Scan for the cell matching the given text and deliver its (X, Y) coordinate at center. 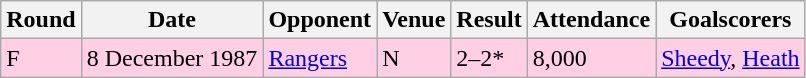
N (414, 58)
Date (172, 20)
Goalscorers (730, 20)
2–2* (489, 58)
Rangers (320, 58)
Sheedy, Heath (730, 58)
8,000 (591, 58)
Venue (414, 20)
8 December 1987 (172, 58)
Round (41, 20)
Result (489, 20)
F (41, 58)
Attendance (591, 20)
Opponent (320, 20)
